Pinpoint the cell where the given text exists, returning its [x, y] midpoint coordinate. 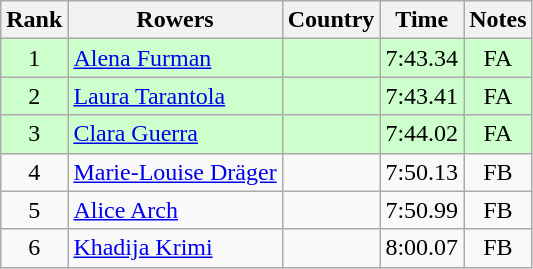
7:43.34 [422, 58]
7:50.13 [422, 172]
Rank [34, 20]
Country [331, 20]
5 [34, 210]
Alice Arch [175, 210]
2 [34, 96]
Marie-Louise Dräger [175, 172]
7:50.99 [422, 210]
Laura Tarantola [175, 96]
Khadija Krimi [175, 248]
Clara Guerra [175, 134]
8:00.07 [422, 248]
1 [34, 58]
7:44.02 [422, 134]
4 [34, 172]
7:43.41 [422, 96]
Time [422, 20]
Notes [498, 20]
3 [34, 134]
Rowers [175, 20]
6 [34, 248]
Alena Furman [175, 58]
